Output the [x, y] coordinate of the center of the cell containing the given text.  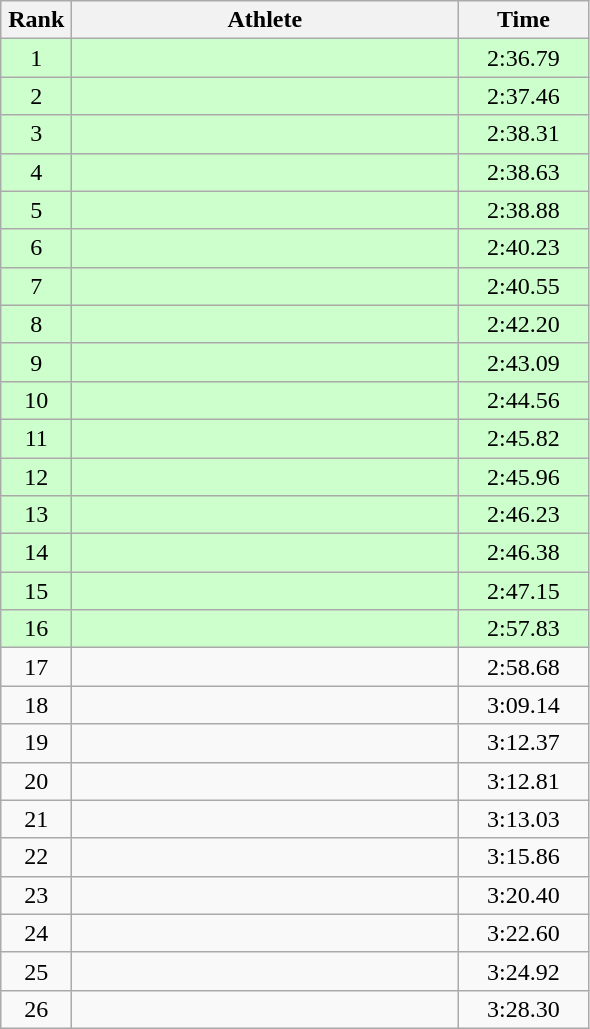
3:09.14 [524, 705]
25 [36, 971]
3:24.92 [524, 971]
Time [524, 20]
2:36.79 [524, 58]
2:58.68 [524, 667]
22 [36, 857]
15 [36, 591]
2:44.56 [524, 400]
2:57.83 [524, 629]
Rank [36, 20]
2:45.82 [524, 438]
2:46.38 [524, 553]
17 [36, 667]
3:20.40 [524, 895]
6 [36, 248]
18 [36, 705]
2:42.20 [524, 324]
11 [36, 438]
4 [36, 172]
2:45.96 [524, 477]
19 [36, 743]
7 [36, 286]
3 [36, 134]
9 [36, 362]
20 [36, 781]
12 [36, 477]
3:12.81 [524, 781]
2:40.23 [524, 248]
2:43.09 [524, 362]
26 [36, 1009]
24 [36, 933]
5 [36, 210]
10 [36, 400]
23 [36, 895]
2:40.55 [524, 286]
2:47.15 [524, 591]
3:12.37 [524, 743]
3:13.03 [524, 819]
16 [36, 629]
2:38.63 [524, 172]
3:22.60 [524, 933]
14 [36, 553]
3:28.30 [524, 1009]
Athlete [265, 20]
2:38.88 [524, 210]
2:46.23 [524, 515]
2 [36, 96]
2:37.46 [524, 96]
21 [36, 819]
3:15.86 [524, 857]
1 [36, 58]
8 [36, 324]
2:38.31 [524, 134]
13 [36, 515]
